Capture the cell that displays the provided text and extract its (x, y) central coordinate. 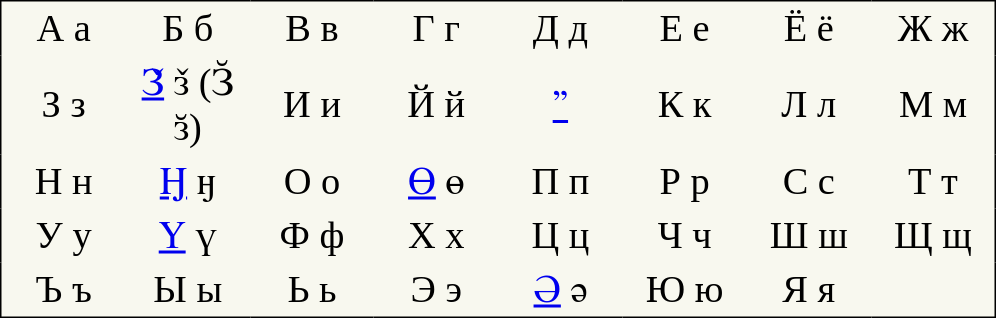
Ё ё (809, 28)
Ц ц (560, 235)
У у (64, 235)
С с (809, 181)
П п (560, 181)
Ә ә (560, 290)
Я я (809, 290)
Р р (684, 181)
Ш ш (809, 235)
Л л (809, 106)
Ү ү (188, 235)
Ь ь (312, 290)
О о (312, 181)
В в (312, 28)
Ы ы (188, 290)
Ӈ ӈ (188, 181)
Х х (436, 235)
Д д (560, 28)
Н н (64, 181)
К к (684, 106)
Щ щ (934, 235)
М м (934, 106)
Б б (188, 28)
Ө ө (436, 181)
И и (312, 106)
З з (64, 106)
Ъ ъ (64, 290)
Т т (934, 181)
Ю ю (684, 290)
Й й (436, 106)
Ж ж (934, 28)
Е е (684, 28)
З̌ з̌ (З̆ з̆) (188, 106)
ˮ (560, 106)
Ф ф (312, 235)
А а (64, 28)
Г г (436, 28)
Э э (436, 290)
Ч ч (684, 235)
